Capture the cell that displays the provided text and extract its [x, y] central coordinate. 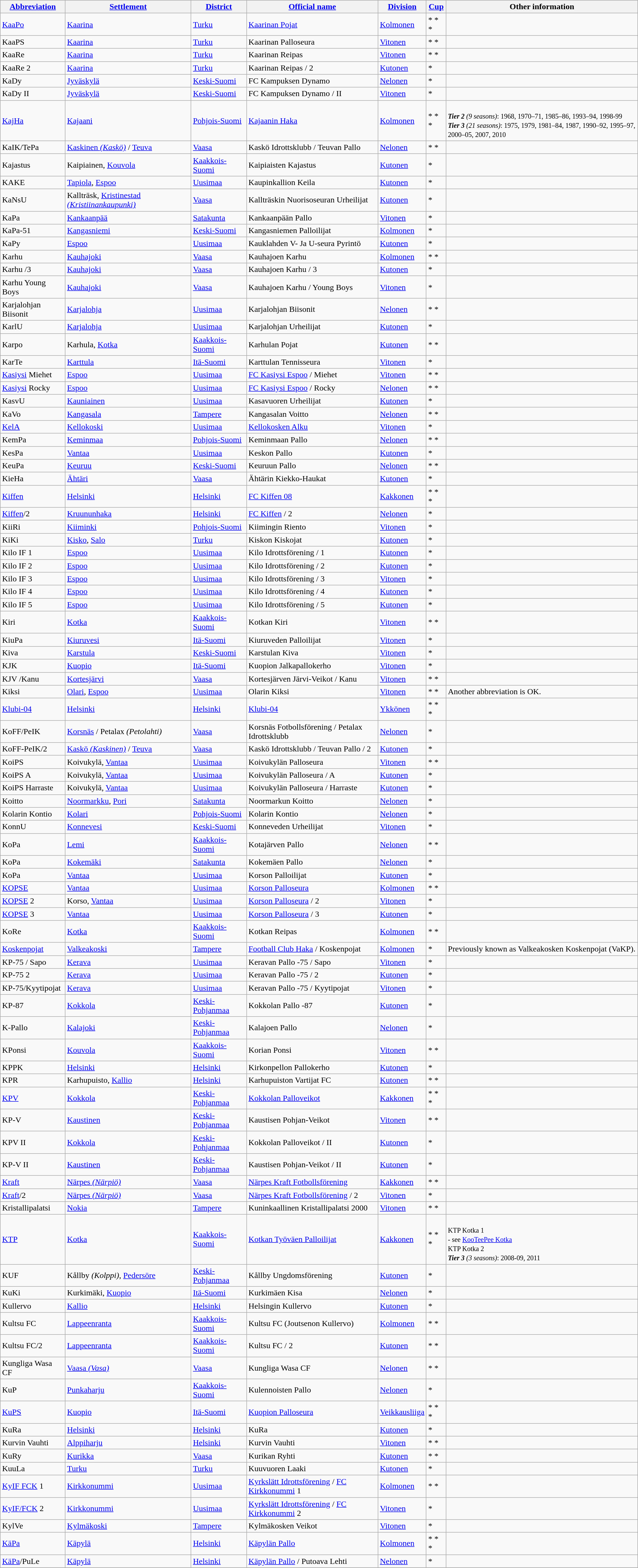
KPR [33, 1080]
Karttulan Tennisseura [313, 362]
KuKi [33, 1293]
KieHa [33, 479]
Kauhajoen Karhu / 3 [313, 270]
FC Kiffen / 2 [313, 514]
Kultsu FC/2 [33, 1345]
Kellokoski [128, 427]
Kokemäki [128, 862]
KiiRi [33, 527]
Keskon Pallo [313, 453]
KaDy II [33, 94]
Korson Palloseura / 3 [313, 914]
Kraft/2 [33, 1195]
Koivukylän Palloseura / Harraste [313, 788]
KJK [33, 666]
KaaRe 2 [33, 68]
KaPa [33, 218]
Kirkonpellon Pallokerho [313, 1067]
KaaPS [33, 42]
Kauniainen [128, 401]
Korson Palloilijat [313, 875]
Kalajoki [128, 1028]
Ähtärin Kiekko-Haukat [313, 479]
Kiimingin Riento [313, 527]
Kylmäkosken Veikot [313, 1526]
Kaarinan Palloseura [313, 42]
Kotkan Kiri [313, 622]
KaPy [33, 244]
Keravan Pallo -75 / 2 [313, 975]
Noormarkun Koitto [313, 801]
Käpylän Pallo / Putoava Lehti [313, 1561]
Kaipiaisten Kajastus [313, 165]
Kauklahden V- Ja U-seura Pyrintö [313, 244]
Nokia [128, 1208]
Keminmaan Pallo [313, 440]
Karhu [33, 257]
Kangasala [128, 414]
Kotkan Reipas [313, 932]
Kilo Idrottsförening / 3 [313, 579]
Karhu /3 [33, 270]
KoRe [33, 932]
Konneveden Urheilijat [313, 827]
Kauhajoen Karhu [313, 257]
KAKE [33, 182]
Vaasa (Vasa) [128, 1368]
KaDy [33, 81]
Käpylän Pallo [313, 1544]
Kasiysi Rocky [33, 388]
Korian Ponsi [313, 1050]
Keravan Pallo -75 / Kyytipojat [313, 988]
KOPSE 2 [33, 901]
Kristallipalatsi [33, 1208]
Kullervo [33, 1306]
Alppiharju [128, 1443]
Kilo Idrottsförening / 5 [313, 605]
Tier 2 (9 seasons): 1968, 1970–71, 1985–86, 1993–94, 1998-99 Tier 3 (21 seasons): 1975, 1979, 1981–84, 1987, 1990–92, 1995–97, 2000–05, 2007, 2010 [542, 121]
Keminmaa [128, 440]
Kangasniemi [128, 231]
Keuruun Pallo [313, 466]
KesPa [33, 453]
Koivukylän Palloseura [313, 762]
Kellokosken Alku [313, 427]
KuPS [33, 1412]
Olarin Kiksi [313, 692]
KelA [33, 427]
KaaRe [33, 55]
Kultsu FC (Joutsenon Kullervo) [313, 1324]
KP-V [33, 1120]
Karhupuiston Vartijat FC [313, 1080]
Kouvola [128, 1050]
Kiuruvesi [128, 640]
Korson Palloseura / 2 [313, 901]
Kilo Idrottsförening / 2 [313, 566]
FC Kampuksen Dynamo / II [313, 94]
KOPSE [33, 888]
Kiri [33, 622]
Kuuvuoren Laaki [313, 1468]
KuRy [33, 1456]
Karstulan Kiva [313, 653]
KarTe [33, 362]
Another abbreviation is OK. [542, 692]
Koskenpojat [33, 949]
Kankaanpää [128, 218]
Kaipiainen, Kouvola [128, 165]
KP-75 2 [33, 975]
Kasavuoren Urheilijat [313, 401]
Tapiola, Espoo [128, 182]
Karttula [128, 362]
Helsingin Kullervo [313, 1306]
KoFF-PeIK/2 [33, 749]
Kiskon Kiskojat [313, 540]
KaPa-51 [33, 231]
Previously known as Valkeakosken Koskenpojat (VaKP). [542, 949]
Karhula, Kotka [128, 344]
Kurkimäen Kisa [313, 1293]
Official name [313, 7]
Kilo IF 4 [33, 592]
Kaskö (Kaskinen) / Teuva [128, 749]
K-Pallo [33, 1028]
Lemi [128, 844]
Kurikan Ryhti [313, 1456]
Karhu Young Boys [33, 287]
Kolari [128, 814]
KPV II [33, 1142]
Kokkolan Pallo -87 [313, 1005]
KasvU [33, 401]
KaNsU [33, 200]
Konnevesi [128, 827]
Kaupinkallion Keila [313, 182]
Kokkolan Palloveikot / II [313, 1142]
Kraft [33, 1182]
KaIK/TePa [33, 147]
Other information [542, 7]
Kaarinan Reipas [313, 55]
Kotkan Työväen Palloilijat [313, 1239]
KPonsi [33, 1050]
KoiPS Harraste [33, 788]
Kuopion Jalkapallokerho [313, 666]
KPPK [33, 1067]
Kaustisen Pohjan-Veikot [313, 1120]
Kyrkslätt Idrottsförening / FC Kirkkonummi 1 [313, 1486]
KonnU [33, 827]
Kauhajoen Karhu / Young Boys [313, 287]
Kajaanin Haka [313, 121]
KoFF/PeIK [33, 731]
Kaustisen Pohjan-Veikot / II [313, 1164]
Korson Palloseura [313, 888]
Kurikka [128, 1456]
Kuninkaallinen Kristallipalatsi 2000 [313, 1208]
Karjalohjan Urheilijat [313, 327]
Kulennoisten Pallo [313, 1390]
KiuPa [33, 640]
Korso, Vantaa [128, 901]
Division [402, 7]
KUF [33, 1275]
FC Kasiysi Espoo / Miehet [313, 375]
Kiiminki [128, 527]
KyIF FCK 1 [33, 1486]
Kiksi [33, 692]
Noormarkku, Pori [128, 801]
Kisko, Salo [128, 540]
Kiffen/2 [33, 514]
Korsnäs / Petalax (Petolahti) [128, 731]
KylVe [33, 1526]
Kruununhaka [128, 514]
Kållby Ungdomsförening [313, 1275]
KPV [33, 1098]
Cup [436, 7]
Settlement [128, 7]
KOPSE 3 [33, 914]
Kyrkslätt Idrottsförening / FC Kirkkonummi 2 [313, 1508]
KäPa/PuLe [33, 1561]
Kylmäkoski [128, 1526]
Kortesjärvi [128, 679]
KaVo [33, 414]
Kankaanpään Pallo [313, 218]
FC Kiffen 08 [313, 496]
Kaskinen (Kaskö) / Teuva [128, 147]
Kultsu FC / 2 [313, 1345]
Karhupuisto, Kallio [128, 1080]
Kasiysi Miehet [33, 375]
Karpo [33, 344]
Kaskö Idrottsklubb / Teuvan Pallo / 2 [313, 749]
Koitto [33, 801]
Kangasalan Voitto [313, 414]
Karstula [128, 653]
Kangasniemen Palloilijat [313, 231]
Kilo Idrottsförening / 1 [313, 553]
Kilo IF 5 [33, 605]
Kokemäen Pallo [313, 862]
Kallträskin Nuorisoseuran Urheilijat [313, 200]
Kajastus [33, 165]
Kilo IF 1 [33, 553]
Kurkimäki, Kuopio [128, 1293]
Kultsu FC [33, 1324]
Olari, Espoo [128, 692]
KarlU [33, 327]
Kotajärven Pallo [313, 844]
KaaPo [33, 25]
KJV /Kanu [33, 679]
Kiuruveden Palloilijat [313, 640]
Korsnäs Fotbollsförening / Petalax Idrottsklubb [313, 731]
District [219, 7]
KuP [33, 1390]
Veikkausliiga [402, 1412]
KäPa [33, 1544]
Football Club Haka / Koskenpojat [313, 949]
Abbreviation [33, 7]
Keuruu [128, 466]
Kokkolan Palloveikot [313, 1098]
Kilo IF 2 [33, 566]
Kalajoen Pallo [313, 1028]
FC Kasiysi Espoo / Rocky [313, 388]
FC Kampuksen Dynamo [313, 81]
KuuLa [33, 1468]
Kållby (Kolppi), Pedersöre [128, 1275]
Kiffen [33, 496]
Närpes Kraft Fotbollsförening [313, 1182]
Kaarinan Pojat [313, 25]
KeuPa [33, 466]
KiKi [33, 540]
Ykkönen [402, 710]
Punkaharju [128, 1390]
Kaarinan Reipas / 2 [313, 68]
Karhulan Pojat [313, 344]
Ähtäri [128, 479]
KP-75/Kyytipojat [33, 988]
KP-87 [33, 1005]
Koivukylän Palloseura / A [313, 775]
Kaskö Idrottsklubb / Teuvan Pallo [313, 147]
Kiva [33, 653]
KoiPS A [33, 775]
KyIF/FCK 2 [33, 1508]
KP-75 / Sapo [33, 962]
Kallio [128, 1306]
KemPa [33, 440]
Kuopion Palloseura [313, 1412]
Valkeakoski [128, 949]
KP-V II [33, 1164]
Kallträsk, Kristinestad (Kristiinankaupunki) [128, 200]
KTP Kotka 1 - see KooTeePee Kotka KTP Kotka 2 Tier 3 (3 seasons): 2008-09, 2011 [542, 1239]
Kajaani [128, 121]
Kortesjärven Järvi-Veikot / Kanu [313, 679]
KajHa [33, 121]
Kilo IF 3 [33, 579]
KoiPS [33, 762]
Närpes Kraft Fotbollsförening / 2 [313, 1195]
KTP [33, 1239]
Kilo Idrottsförening / 4 [313, 592]
Keravan Pallo -75 / Sapo [313, 962]
